Determine the [x, y] coordinate at the center of the cell enclosing the given text.  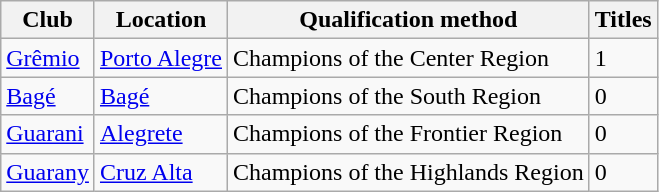
Titles [623, 20]
Champions of the Highlands Region [409, 172]
Guarany [48, 172]
Qualification method [409, 20]
Location [160, 20]
Guarani [48, 134]
1 [623, 58]
Champions of the Center Region [409, 58]
Champions of the Frontier Region [409, 134]
Grêmio [48, 58]
Alegrete [160, 134]
Cruz Alta [160, 172]
Porto Alegre [160, 58]
Club [48, 20]
Champions of the South Region [409, 96]
